Pinpoint the cell where the given text exists, returning its (x, y) midpoint coordinate. 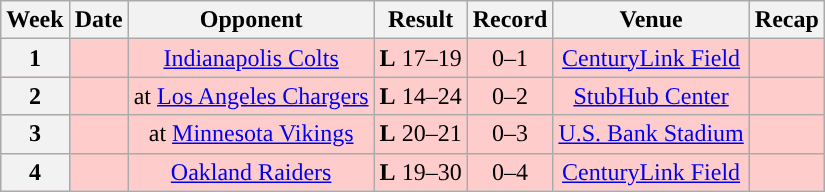
Record (510, 20)
U.S. Bank Stadium (651, 134)
1 (35, 58)
Date (98, 20)
3 (35, 134)
Result (420, 20)
Oakland Raiders (251, 172)
Venue (651, 20)
at Minnesota Vikings (251, 134)
Opponent (251, 20)
L 14–24 (420, 96)
Week (35, 20)
Indianapolis Colts (251, 58)
L 17–19 (420, 58)
0–1 (510, 58)
at Los Angeles Chargers (251, 96)
L 20–21 (420, 134)
L 19–30 (420, 172)
Recap (786, 20)
0–2 (510, 96)
2 (35, 96)
4 (35, 172)
0–4 (510, 172)
StubHub Center (651, 96)
0–3 (510, 134)
